Find where the given text appears and provide that cell's center as (x, y) coordinate. 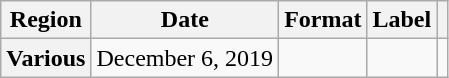
Various (46, 58)
Date (185, 20)
December 6, 2019 (185, 58)
Region (46, 20)
Format (323, 20)
Label (402, 20)
